Output the [x, y] coordinate of the center of the cell containing the given text.  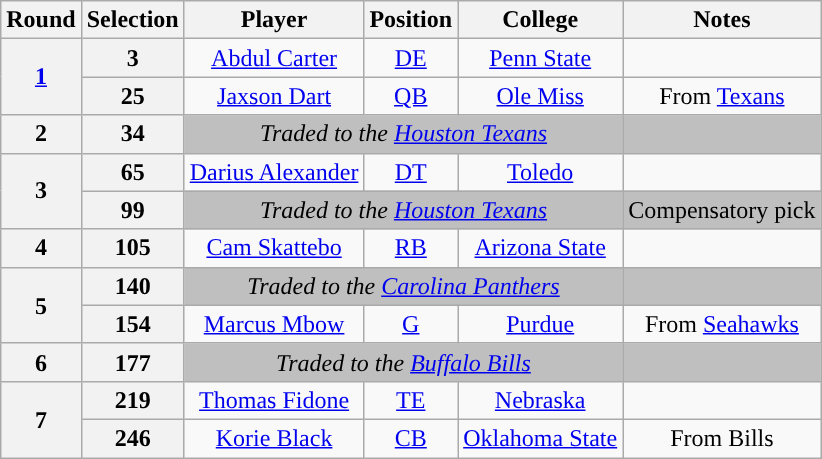
From Bills [722, 438]
105 [132, 248]
Traded to the Buffalo Bills [403, 362]
RB [411, 248]
Notes [722, 20]
Oklahoma State [540, 438]
DE [411, 58]
G [411, 324]
Cam Skattebo [274, 248]
Jaxson Dart [274, 96]
Abdul Carter [274, 58]
6 [41, 362]
Ole Miss [540, 96]
Darius Alexander [274, 172]
From Texans [722, 96]
4 [41, 248]
Nebraska [540, 400]
177 [132, 362]
219 [132, 400]
99 [132, 210]
Player [274, 20]
2 [41, 134]
From Seahawks [722, 324]
7 [41, 419]
TE [411, 400]
Round [41, 20]
1 [41, 77]
140 [132, 286]
QB [411, 96]
Marcus Mbow [274, 324]
Position [411, 20]
34 [132, 134]
Penn State [540, 58]
Thomas Fidone [274, 400]
College [540, 20]
5 [41, 305]
25 [132, 96]
Selection [132, 20]
DT [411, 172]
65 [132, 172]
Korie Black [274, 438]
Toledo [540, 172]
154 [132, 324]
CB [411, 438]
Purdue [540, 324]
246 [132, 438]
Traded to the Carolina Panthers [403, 286]
Arizona State [540, 248]
Compensatory pick [722, 210]
